Capture the cell that displays the provided text and extract its (x, y) central coordinate. 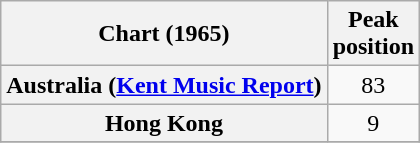
83 (373, 85)
Hong Kong (164, 123)
Chart (1965) (164, 34)
Peakposition (373, 34)
9 (373, 123)
Australia (Kent Music Report) (164, 85)
